Scan for the cell matching the given text and deliver its (x, y) coordinate at center. 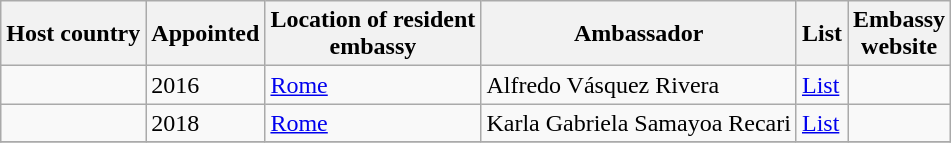
2018 (206, 123)
Appointed (206, 34)
Host country (74, 34)
Location of residentembassy (373, 34)
Alfredo Vásquez Rivera (639, 85)
2016 (206, 85)
Karla Gabriela Samayoa Recari (639, 123)
Embassywebsite (900, 34)
Ambassador (639, 34)
